Identify which cell holds the provided text, then report its (x, y) central coordinate. 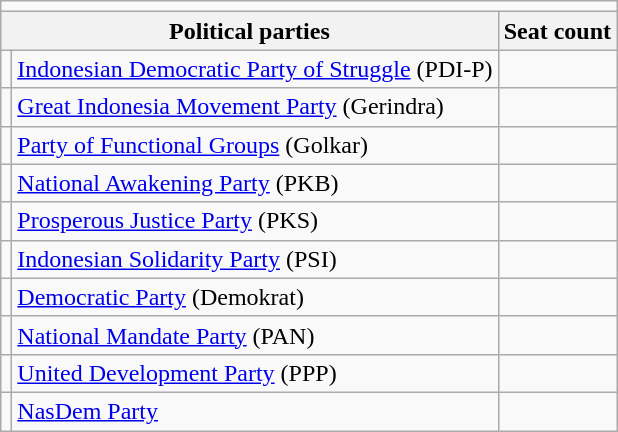
Indonesian Solidarity Party (PSI) (255, 259)
Seat count (557, 31)
Indonesian Democratic Party of Struggle (PDI-P) (255, 69)
Political parties (250, 31)
Democratic Party (Demokrat) (255, 297)
Prosperous Justice Party (PKS) (255, 221)
United Development Party (PPP) (255, 373)
Party of Functional Groups (Golkar) (255, 145)
Great Indonesia Movement Party (Gerindra) (255, 107)
National Mandate Party (PAN) (255, 335)
National Awakening Party (PKB) (255, 183)
NasDem Party (255, 411)
